From the cell containing the given text, extract its center point as (x, y) coordinate. 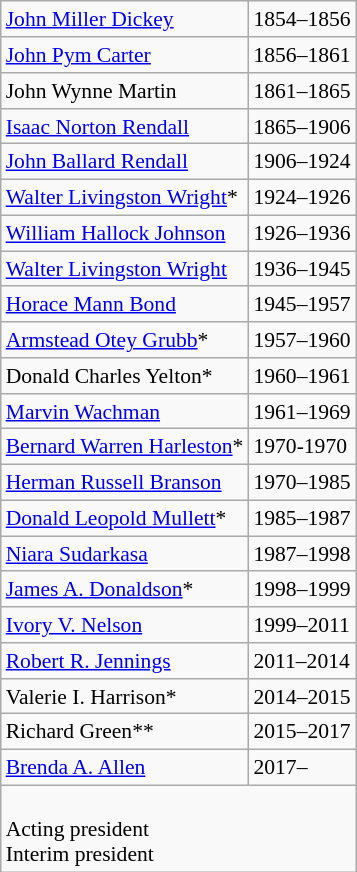
Horace Mann Bond (125, 304)
2015–2017 (302, 732)
Donald Leopold Mullett* (125, 518)
John Wynne Martin (125, 91)
1960–1961 (302, 376)
Acting president Interim president (178, 828)
Walter Livingston Wright (125, 269)
1926–1936 (302, 233)
Isaac Norton Rendall (125, 126)
Herman Russell Branson (125, 482)
1970–1985 (302, 482)
Niara Sudarkasa (125, 554)
1957–1960 (302, 340)
2014–2015 (302, 696)
1906–1924 (302, 162)
1936–1945 (302, 269)
2011–2014 (302, 661)
1854–1856 (302, 19)
Walter Livingston Wright* (125, 197)
1861–1865 (302, 91)
1856–1861 (302, 55)
Brenda A. Allen (125, 767)
Ivory V. Nelson (125, 625)
Bernard Warren Harleston* (125, 447)
1970-1970 (302, 447)
John Miller Dickey (125, 19)
2017– (302, 767)
Richard Green** (125, 732)
Armstead Otey Grubb* (125, 340)
Robert R. Jennings (125, 661)
1961–1969 (302, 411)
John Ballard Rendall (125, 162)
1987–1998 (302, 554)
1985–1987 (302, 518)
1865–1906 (302, 126)
1945–1957 (302, 304)
Marvin Wachman (125, 411)
James A. Donaldson* (125, 589)
Valerie I. Harrison* (125, 696)
1998–1999 (302, 589)
1999–2011 (302, 625)
1924–1926 (302, 197)
Donald Charles Yelton* (125, 376)
William Hallock Johnson (125, 233)
John Pym Carter (125, 55)
